Extract the [X, Y] coordinate from the center of the cell holding the provided text.  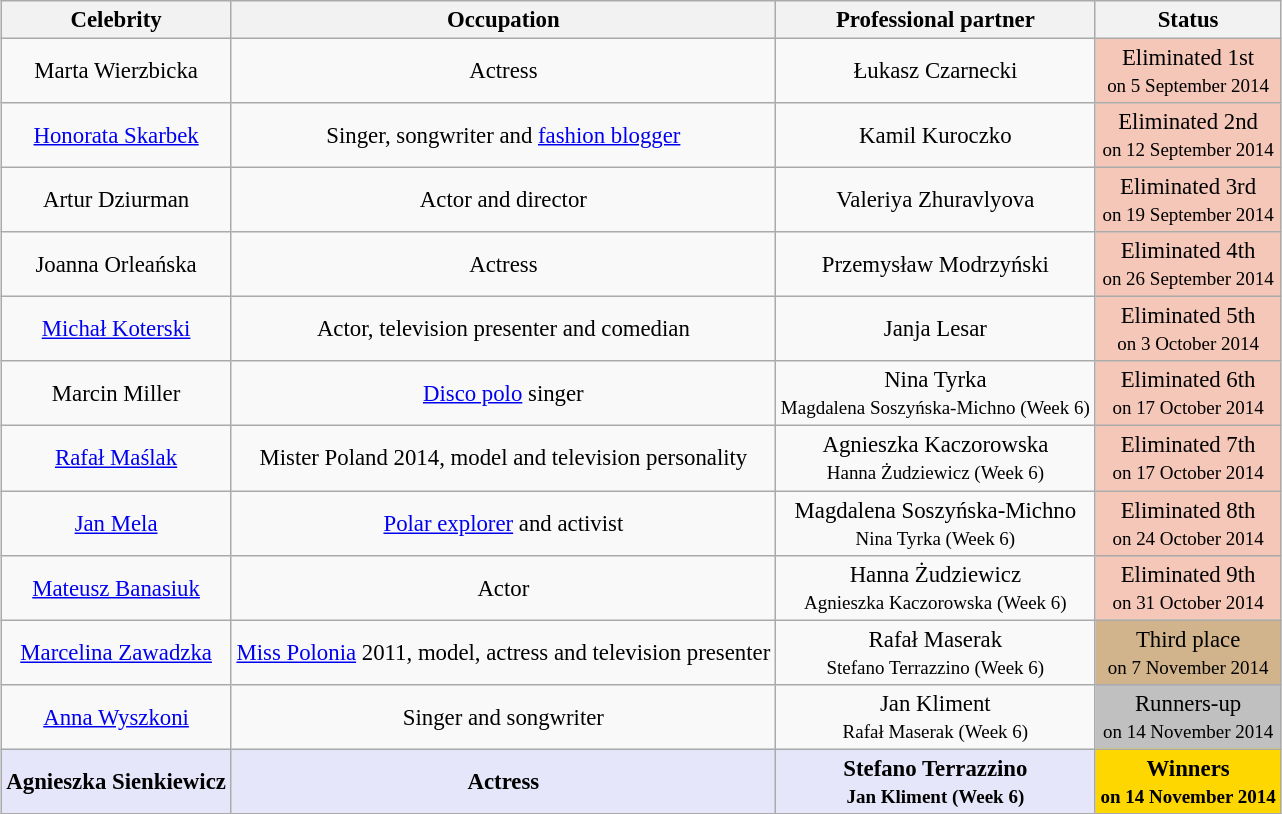
Rafał Maserak Stefano Terrazzino (Week 6) [936, 652]
Eliminated 9thon 31 October 2014 [1188, 588]
Marcelina Zawadzka [116, 652]
Eliminated 5thon 3 October 2014 [1188, 330]
Eliminated 1ston 5 September 2014 [1188, 70]
Singer and songwriter [503, 716]
Professional partner [936, 20]
Celebrity [116, 20]
Eliminated 6thon 17 October 2014 [1188, 394]
Nina Tyrka Magdalena Soszyńska-Michno (Week 6) [936, 394]
Hanna Żudziewicz Agnieszka Kaczorowska (Week 6) [936, 588]
Eliminated 3rdon 19 September 2014 [1188, 200]
Eliminated 2ndon 12 September 2014 [1188, 136]
Przemysław Modrzyński [936, 264]
Agnieszka Sienkiewicz [116, 782]
Eliminated 4thon 26 September 2014 [1188, 264]
Mister Poland 2014, model and television personality [503, 458]
Magdalena Soszyńska-Michno Nina Tyrka (Week 6) [936, 522]
Eliminated 7thon 17 October 2014 [1188, 458]
Rafał Maślak [116, 458]
Agnieszka Kaczorowska Hanna Żudziewicz (Week 6) [936, 458]
Third placeon 7 November 2014 [1188, 652]
Eliminated 8thon 24 October 2014 [1188, 522]
Janja Lesar [936, 330]
Joanna Orleańska [116, 264]
Winnerson 14 November 2014 [1188, 782]
Actor [503, 588]
Jan Mela [116, 522]
Polar explorer and activist [503, 522]
Actor, television presenter and comedian [503, 330]
Stefano Terrazzino Jan Kliment (Week 6) [936, 782]
Michał Koterski [116, 330]
Disco polo singer [503, 394]
Actor and director [503, 200]
Marcin Miller [116, 394]
Valeriya Zhuravlyova [936, 200]
Łukasz Czarnecki [936, 70]
Kamil Kuroczko [936, 136]
Status [1188, 20]
Honorata Skarbek [116, 136]
Artur Dziurman [116, 200]
Miss Polonia 2011, model, actress and television presenter [503, 652]
Mateusz Banasiuk [116, 588]
Anna Wyszkoni [116, 716]
Jan Kliment Rafał Maserak (Week 6) [936, 716]
Occupation [503, 20]
Runners-upon 14 November 2014 [1188, 716]
Singer, songwriter and fashion blogger [503, 136]
Marta Wierzbicka [116, 70]
